Detect which cell encompasses the target text, then output its [X, Y] center coordinate. 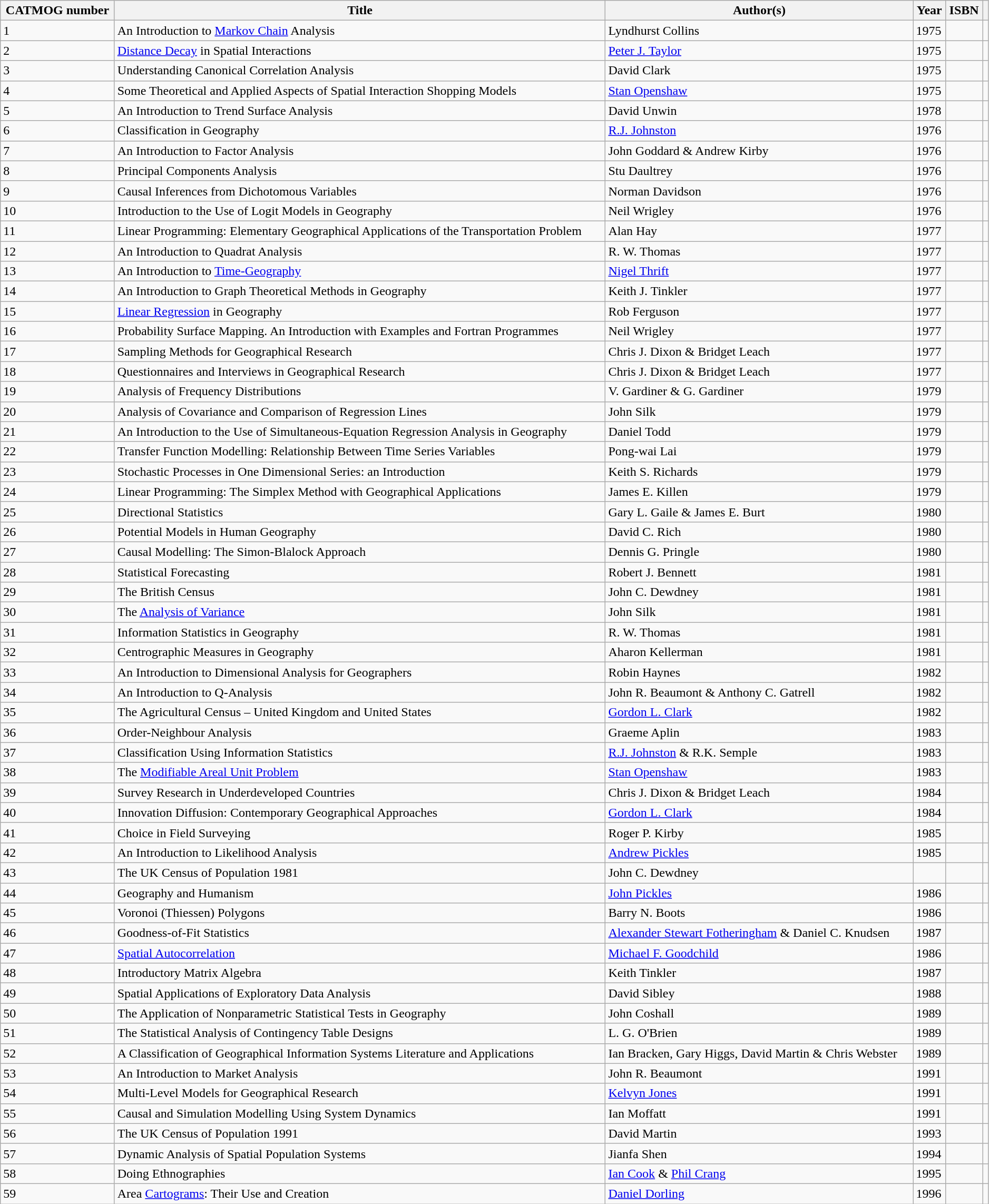
1994 [929, 1153]
7 [57, 151]
Goodness-of-Fit Statistics [360, 933]
40 [57, 813]
Survey Research in Underdeveloped Countries [360, 792]
Rob Ferguson [759, 311]
James E. Killen [759, 492]
An Introduction to Q-Analysis [360, 692]
Robin Haynes [759, 672]
34 [57, 692]
David Sibley [759, 993]
The Analysis of Variance [360, 612]
John R. Beaumont & Anthony C. Gatrell [759, 692]
Daniel Todd [759, 432]
54 [57, 1093]
35 [57, 712]
A Classification of Geographical Information Systems Literature and Applications [360, 1053]
The Agricultural Census – United Kingdom and United States [360, 712]
An Introduction to Markov Chain Analysis [360, 31]
Area Cartograms: Their Use and Creation [360, 1193]
44 [57, 893]
Multi-Level Models for Geographical Research [360, 1093]
Gary L. Gaile & James E. Burt [759, 512]
Analysis of Covariance and Comparison of Regression Lines [360, 412]
53 [57, 1073]
Ian Bracken, Gary Higgs, David Martin & Chris Webster [759, 1053]
1995 [929, 1173]
Linear Regression in Geography [360, 311]
The Modifiable Areal Unit Problem [360, 772]
21 [57, 432]
33 [57, 672]
10 [57, 211]
Barry N. Boots [759, 913]
32 [57, 652]
Jianfa Shen [759, 1153]
12 [57, 251]
Directional Statistics [360, 512]
16 [57, 331]
Linear Programming: The Simplex Method with Geographical Applications [360, 492]
Choice in Field Surveying [360, 833]
Sampling Methods for Geographical Research [360, 351]
Innovation Diffusion: Contemporary Geographical Approaches [360, 813]
56 [57, 1133]
22 [57, 452]
The British Census [360, 592]
Probability Surface Mapping. An Introduction with Examples and Fortran Programmes [360, 331]
1996 [929, 1193]
55 [57, 1113]
6 [57, 131]
Centrographic Measures in Geography [360, 652]
1978 [929, 111]
39 [57, 792]
Stu Daultrey [759, 171]
L. G. O'Brien [759, 1033]
3 [57, 71]
Alan Hay [759, 231]
Stochastic Processes in One Dimensional Series: an Introduction [360, 472]
Information Statistics in Geography [360, 632]
Understanding Canonical Correlation Analysis [360, 71]
Michael F. Goodchild [759, 953]
31 [57, 632]
Keith S. Richards [759, 472]
9 [57, 191]
Principal Components Analysis [360, 171]
5 [57, 111]
59 [57, 1193]
An Introduction to Time-Geography [360, 271]
20 [57, 412]
46 [57, 933]
Classification Using Information Statistics [360, 752]
36 [57, 732]
47 [57, 953]
Nigel Thrift [759, 271]
David C. Rich [759, 532]
Aharon Kellerman [759, 652]
Keith J. Tinkler [759, 291]
23 [57, 472]
13 [57, 271]
David Unwin [759, 111]
Spatial Autocorrelation [360, 953]
The UK Census of Population 1981 [360, 873]
The UK Census of Population 1991 [360, 1133]
An Introduction to Graph Theoretical Methods in Geography [360, 291]
Statistical Forecasting [360, 572]
An Introduction to Market Analysis [360, 1073]
58 [57, 1173]
4 [57, 91]
Pong-wai Lai [759, 452]
Ian Moffatt [759, 1113]
48 [57, 973]
Peter J. Taylor [759, 51]
Robert J. Bennett [759, 572]
29 [57, 592]
An Introduction to Trend Surface Analysis [360, 111]
1993 [929, 1133]
25 [57, 512]
50 [57, 1013]
John Pickles [759, 893]
Analysis of Frequency Distributions [360, 391]
2 [57, 51]
37 [57, 752]
David Martin [759, 1133]
An Introduction to Quadrat Analysis [360, 251]
John R. Beaumont [759, 1073]
51 [57, 1033]
14 [57, 291]
An Introduction to Dimensional Analysis for Geographers [360, 672]
John Coshall [759, 1013]
Distance Decay in Spatial Interactions [360, 51]
R.J. Johnston & R.K. Semple [759, 752]
24 [57, 492]
Introductory Matrix Algebra [360, 973]
Norman Davidson [759, 191]
Some Theoretical and Applied Aspects of Spatial Interaction Shopping Models [360, 91]
An Introduction to the Use of Simultaneous-Equation Regression Analysis in Geography [360, 432]
52 [57, 1053]
38 [57, 772]
The Statistical Analysis of Contingency Table Designs [360, 1033]
41 [57, 833]
11 [57, 231]
17 [57, 351]
Dynamic Analysis of Spatial Population Systems [360, 1153]
Alexander Stewart Fotheringham & Daniel C. Knudsen [759, 933]
Potential Models in Human Geography [360, 532]
Kelvyn Jones [759, 1093]
8 [57, 171]
David Clark [759, 71]
Introduction to the Use of Logit Models in Geography [360, 211]
Lyndhurst Collins [759, 31]
CATMOG number [57, 11]
Questionnaires and Interviews in Geographical Research [360, 371]
Keith Tinkler [759, 973]
ISBN [964, 11]
Voronoi (Thiessen) Polygons [360, 913]
Linear Programming: Elementary Geographical Applications of the Transportation Problem [360, 231]
R.J. Johnston [759, 131]
30 [57, 612]
Order-Neighbour Analysis [360, 732]
Geography and Humanism [360, 893]
Author(s) [759, 11]
28 [57, 572]
V. Gardiner & G. Gardiner [759, 391]
Daniel Dorling [759, 1193]
19 [57, 391]
43 [57, 873]
Causal Modelling: The Simon-Blalock Approach [360, 552]
26 [57, 532]
Classification in Geography [360, 131]
Causal Inferences from Dichotomous Variables [360, 191]
Doing Ethnographies [360, 1173]
57 [57, 1153]
15 [57, 311]
The Application of Nonparametric Statistical Tests in Geography [360, 1013]
Title [360, 11]
Transfer Function Modelling: Relationship Between Time Series Variables [360, 452]
John Goddard & Andrew Kirby [759, 151]
Dennis G. Pringle [759, 552]
27 [57, 552]
Spatial Applications of Exploratory Data Analysis [360, 993]
18 [57, 371]
42 [57, 853]
45 [57, 913]
1988 [929, 993]
1 [57, 31]
An Introduction to Likelihood Analysis [360, 853]
49 [57, 993]
Year [929, 11]
Ian Cook & Phil Crang [759, 1173]
An Introduction to Factor Analysis [360, 151]
Andrew Pickles [759, 853]
Causal and Simulation Modelling Using System Dynamics [360, 1113]
Roger P. Kirby [759, 833]
Graeme Aplin [759, 732]
